Identify which cell holds the provided text, then report its (x, y) central coordinate. 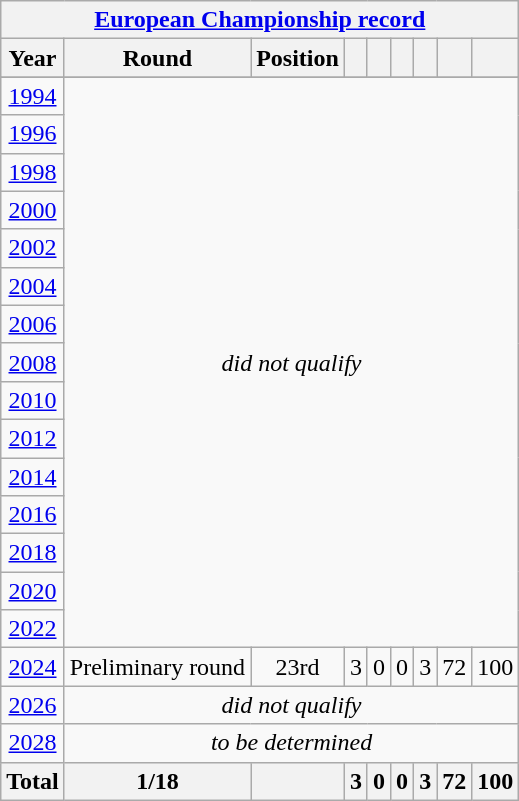
2012 (33, 438)
2026 (33, 705)
1994 (33, 96)
23rd (298, 667)
2006 (33, 324)
2014 (33, 477)
Position (298, 58)
1998 (33, 172)
2016 (33, 515)
2000 (33, 210)
2004 (33, 286)
Year (33, 58)
European Championship record (260, 20)
1/18 (157, 781)
2022 (33, 629)
2024 (33, 667)
2002 (33, 248)
Round (157, 58)
2020 (33, 591)
to be determined (291, 743)
2008 (33, 362)
Total (33, 781)
1996 (33, 134)
2010 (33, 400)
Preliminary round (157, 667)
2028 (33, 743)
2018 (33, 553)
